Return (X, Y) of the center of cell containing provided text 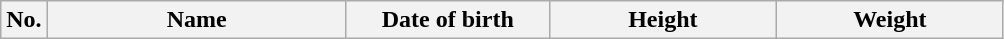
Weight (890, 20)
Name (196, 20)
Height (662, 20)
Date of birth (448, 20)
No. (24, 20)
